Capture the cell that displays the provided text and extract its [x, y] central coordinate. 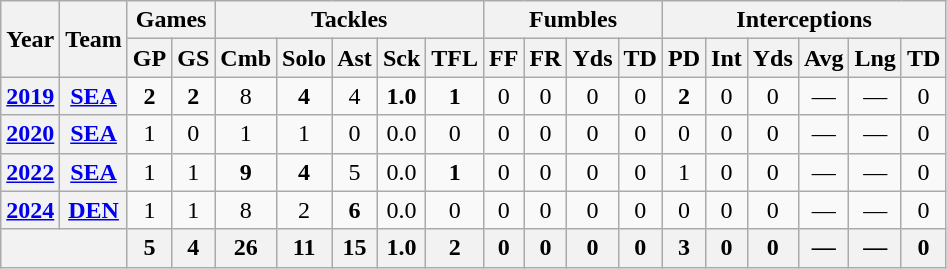
2019 [30, 96]
2020 [30, 134]
2022 [30, 172]
Year [30, 39]
Team [94, 39]
Lng [875, 58]
Cmb [246, 58]
GS [194, 58]
Tackles [350, 20]
Avg [824, 58]
11 [304, 248]
15 [355, 248]
Int [727, 58]
GP [149, 58]
Sck [401, 58]
26 [246, 248]
FR [546, 58]
2024 [30, 210]
Ast [355, 58]
9 [246, 172]
Fumbles [574, 20]
3 [684, 248]
6 [355, 210]
Interceptions [804, 20]
Solo [304, 58]
PD [684, 58]
FF [504, 58]
TFL [455, 58]
Games [170, 20]
DEN [94, 210]
